Output the (X, Y) coordinate of the center of the cell containing the given text.  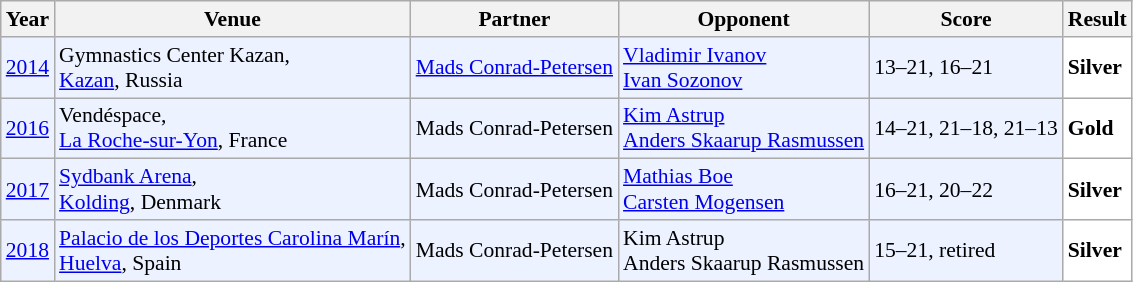
Result (1098, 19)
Opponent (744, 19)
Vendéspace,La Roche-sur-Yon, France (232, 128)
13–21, 16–21 (966, 68)
Mathias Boe Carsten Mogensen (744, 190)
Venue (232, 19)
2016 (28, 128)
Gold (1098, 128)
14–21, 21–18, 21–13 (966, 128)
Partner (514, 19)
Sydbank Arena,Kolding, Denmark (232, 190)
15–21, retired (966, 250)
2018 (28, 250)
Score (966, 19)
Year (28, 19)
16–21, 20–22 (966, 190)
Gymnastics Center Kazan,Kazan, Russia (232, 68)
2014 (28, 68)
Vladimir Ivanov Ivan Sozonov (744, 68)
2017 (28, 190)
Palacio de los Deportes Carolina Marín,Huelva, Spain (232, 250)
